Pinpoint the cell where the given text exists, returning its [X, Y] midpoint coordinate. 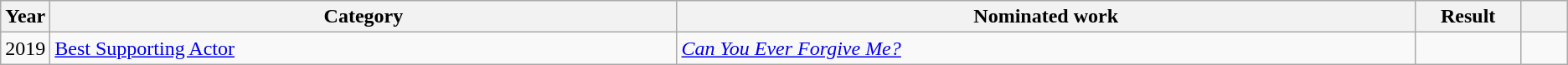
Best Supporting Actor [364, 48]
2019 [25, 48]
Year [25, 17]
Category [364, 17]
Result [1467, 17]
Can You Ever Forgive Me? [1045, 48]
Nominated work [1045, 17]
